Find where the given text appears and provide that cell's center as [X, Y] coordinate. 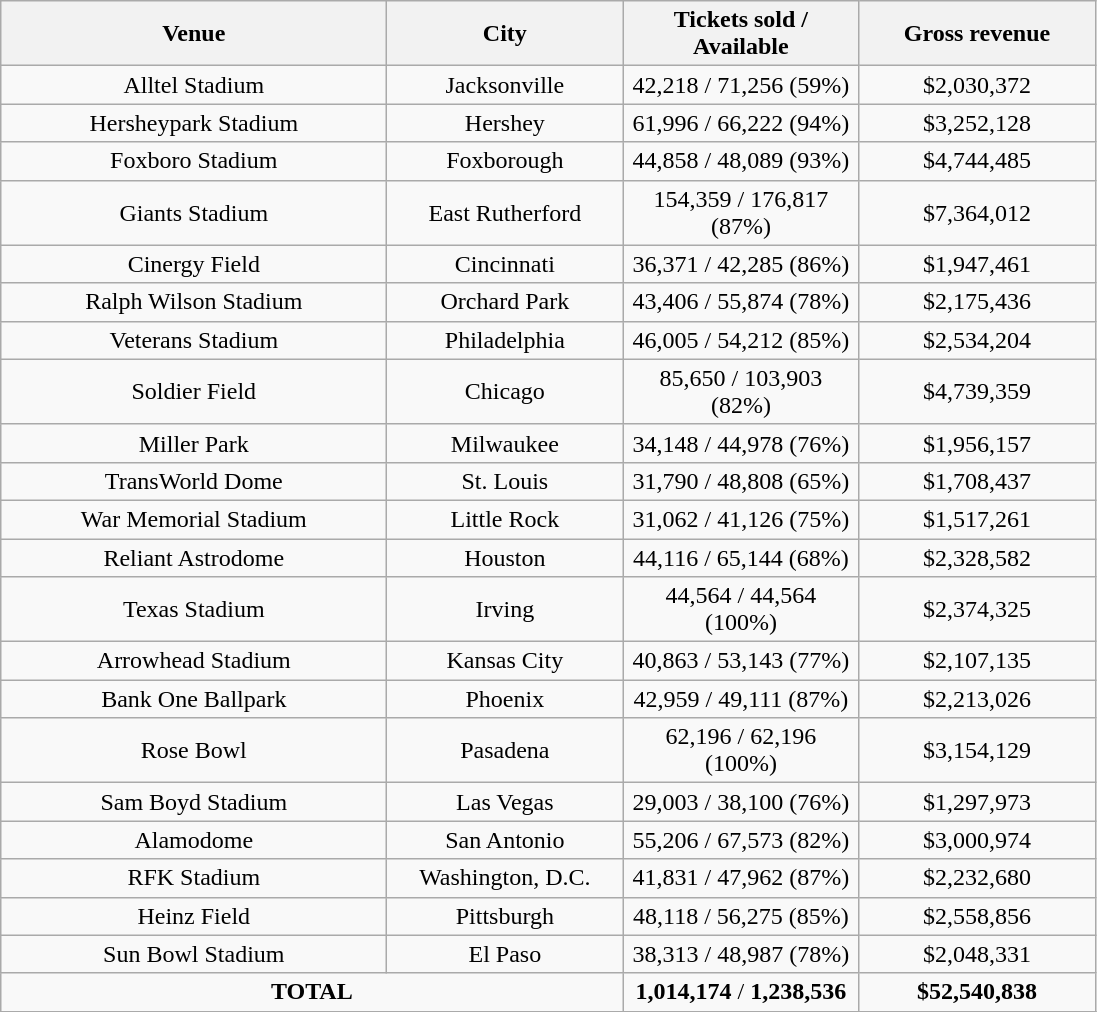
Tickets sold / Available [741, 34]
San Antonio [505, 840]
48,118 / 56,275 (85%) [741, 916]
Cinergy Field [194, 264]
Arrowhead Stadium [194, 661]
Houston [505, 557]
Bank One Ballpark [194, 699]
42,218 / 71,256 (59%) [741, 85]
El Paso [505, 954]
154,359 / 176,817 (87%) [741, 212]
Milwaukee [505, 443]
$2,107,135 [977, 661]
RFK Stadium [194, 878]
Phoenix [505, 699]
$2,175,436 [977, 302]
Orchard Park [505, 302]
$2,558,856 [977, 916]
Washington, D.C. [505, 878]
Philadelphia [505, 340]
85,650 / 103,903 (82%) [741, 392]
$1,297,973 [977, 802]
34,148 / 44,978 (76%) [741, 443]
Miller Park [194, 443]
$3,154,129 [977, 750]
Cincinnati [505, 264]
Foxborough [505, 161]
36,371 / 42,285 (86%) [741, 264]
Pasadena [505, 750]
Pittsburgh [505, 916]
TOTAL [312, 992]
Jacksonville [505, 85]
Chicago [505, 392]
$2,232,680 [977, 878]
$3,000,974 [977, 840]
City [505, 34]
Kansas City [505, 661]
46,005 / 54,212 (85%) [741, 340]
62,196 / 62,196 (100%) [741, 750]
Venue [194, 34]
Reliant Astrodome [194, 557]
44,858 / 48,089 (93%) [741, 161]
Gross revenue [977, 34]
TransWorld Dome [194, 481]
1,014,174 / 1,238,536 [741, 992]
41,831 / 47,962 (87%) [741, 878]
$7,364,012 [977, 212]
Heinz Field [194, 916]
Foxboro Stadium [194, 161]
31,062 / 41,126 (75%) [741, 519]
Alltel Stadium [194, 85]
$2,534,204 [977, 340]
Sun Bowl Stadium [194, 954]
44,564 / 44,564 (100%) [741, 610]
29,003 / 38,100 (76%) [741, 802]
Ralph Wilson Stadium [194, 302]
Hershey [505, 123]
$2,328,582 [977, 557]
Veterans Stadium [194, 340]
East Rutherford [505, 212]
War Memorial Stadium [194, 519]
40,863 / 53,143 (77%) [741, 661]
$4,739,359 [977, 392]
44,116 / 65,144 (68%) [741, 557]
$2,048,331 [977, 954]
55,206 / 67,573 (82%) [741, 840]
$1,956,157 [977, 443]
42,959 / 49,111 (87%) [741, 699]
31,790 / 48,808 (65%) [741, 481]
Soldier Field [194, 392]
$2,030,372 [977, 85]
$3,252,128 [977, 123]
St. Louis [505, 481]
Alamodome [194, 840]
$52,540,838 [977, 992]
$2,213,026 [977, 699]
Hersheypark Stadium [194, 123]
Las Vegas [505, 802]
Sam Boyd Stadium [194, 802]
Little Rock [505, 519]
$1,517,261 [977, 519]
61,996 / 66,222 (94%) [741, 123]
Giants Stadium [194, 212]
38,313 / 48,987 (78%) [741, 954]
$1,708,437 [977, 481]
$4,744,485 [977, 161]
Rose Bowl [194, 750]
Texas Stadium [194, 610]
$2,374,325 [977, 610]
$1,947,461 [977, 264]
43,406 / 55,874 (78%) [741, 302]
Irving [505, 610]
